Provide the [x, y] coordinate of the cell's center where the given text is located.  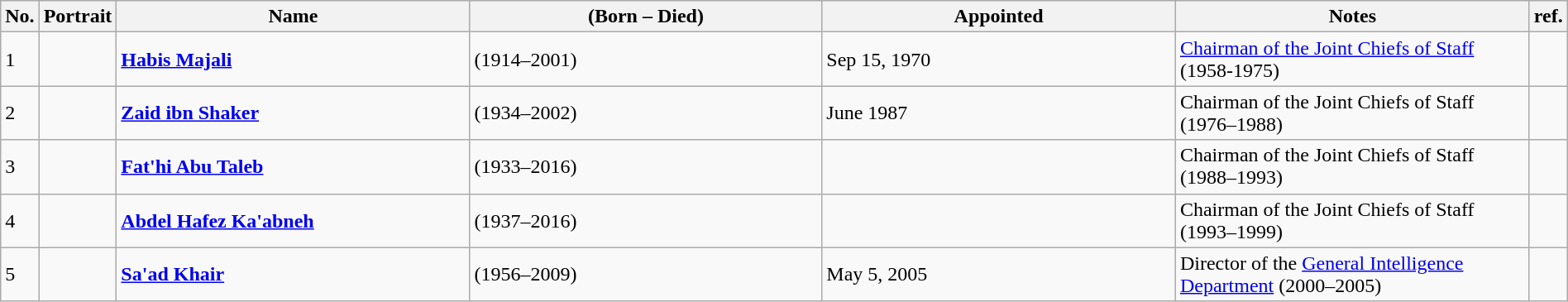
3 [20, 167]
ref. [1548, 17]
Chairman of the Joint Chiefs of Staff (1993–1999) [1352, 220]
Appointed [999, 17]
Sep 15, 1970 [999, 60]
4 [20, 220]
(1934–2002) [646, 113]
2 [20, 113]
(1933–2016) [646, 167]
(1956–2009) [646, 275]
No. [20, 17]
Name [293, 17]
May 5, 2005 [999, 275]
Chairman of the Joint Chiefs of Staff (1988–1993) [1352, 167]
5 [20, 275]
1 [20, 60]
Zaid ibn Shaker [293, 113]
(1937–2016) [646, 220]
Portrait [78, 17]
Habis Majali [293, 60]
Fat'hi Abu Taleb [293, 167]
Abdel Hafez Ka'abneh [293, 220]
(1914–2001) [646, 60]
Notes [1352, 17]
(Born – Died) [646, 17]
Director of the General Intelligence Department (2000–2005) [1352, 275]
Chairman of the Joint Chiefs of Staff (1958-1975) [1352, 60]
Sa'ad Khair [293, 275]
June 1987 [999, 113]
Chairman of the Joint Chiefs of Staff (1976–1988) [1352, 113]
